Capture the cell that displays the provided text and extract its [x, y] central coordinate. 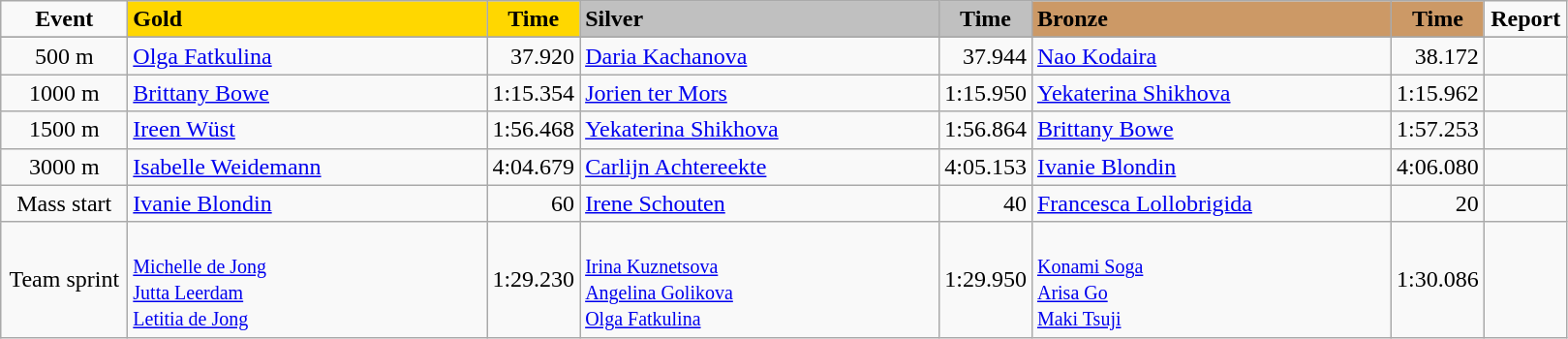
Ireen Wüst [308, 130]
Carlijn Achtereekte [759, 167]
Olga Fatkulina [308, 56]
Event [64, 19]
1000 m [64, 93]
4:04.679 [534, 167]
Jorien ter Mors [759, 93]
500 m [64, 56]
Bronze [1211, 19]
Silver [759, 19]
Francesca Lollobrigida [1211, 203]
4:05.153 [986, 167]
1:56.468 [534, 130]
1:15.354 [534, 93]
1:30.086 [1437, 279]
Michelle de JongJutta LeerdamLetitia de Jong [308, 279]
Irene Schouten [759, 203]
Nao Kodaira [1211, 56]
1:56.864 [986, 130]
Konami SogaArisa GoMaki Tsuji [1211, 279]
Gold [308, 19]
20 [1437, 203]
Isabelle Weidemann [308, 167]
3000 m [64, 167]
37.920 [534, 56]
1:15.950 [986, 93]
4:06.080 [1437, 167]
60 [534, 203]
40 [986, 203]
1:15.962 [1437, 93]
Report [1525, 19]
Mass start [64, 203]
Daria Kachanova [759, 56]
1:29.950 [986, 279]
Irina KuznetsovaAngelina GolikovaOlga Fatkulina [759, 279]
38.172 [1437, 56]
1:29.230 [534, 279]
1:57.253 [1437, 130]
37.944 [986, 56]
1500 m [64, 130]
Team sprint [64, 279]
